Find where the given text appears and provide that cell's center as (X, Y) coordinate. 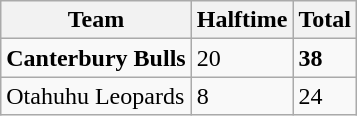
Otahuhu Leopards (96, 96)
38 (325, 58)
Halftime (242, 20)
Team (96, 20)
8 (242, 96)
Canterbury Bulls (96, 58)
20 (242, 58)
24 (325, 96)
Total (325, 20)
